Locate the cell with the specified text and output its [X, Y] center coordinate. 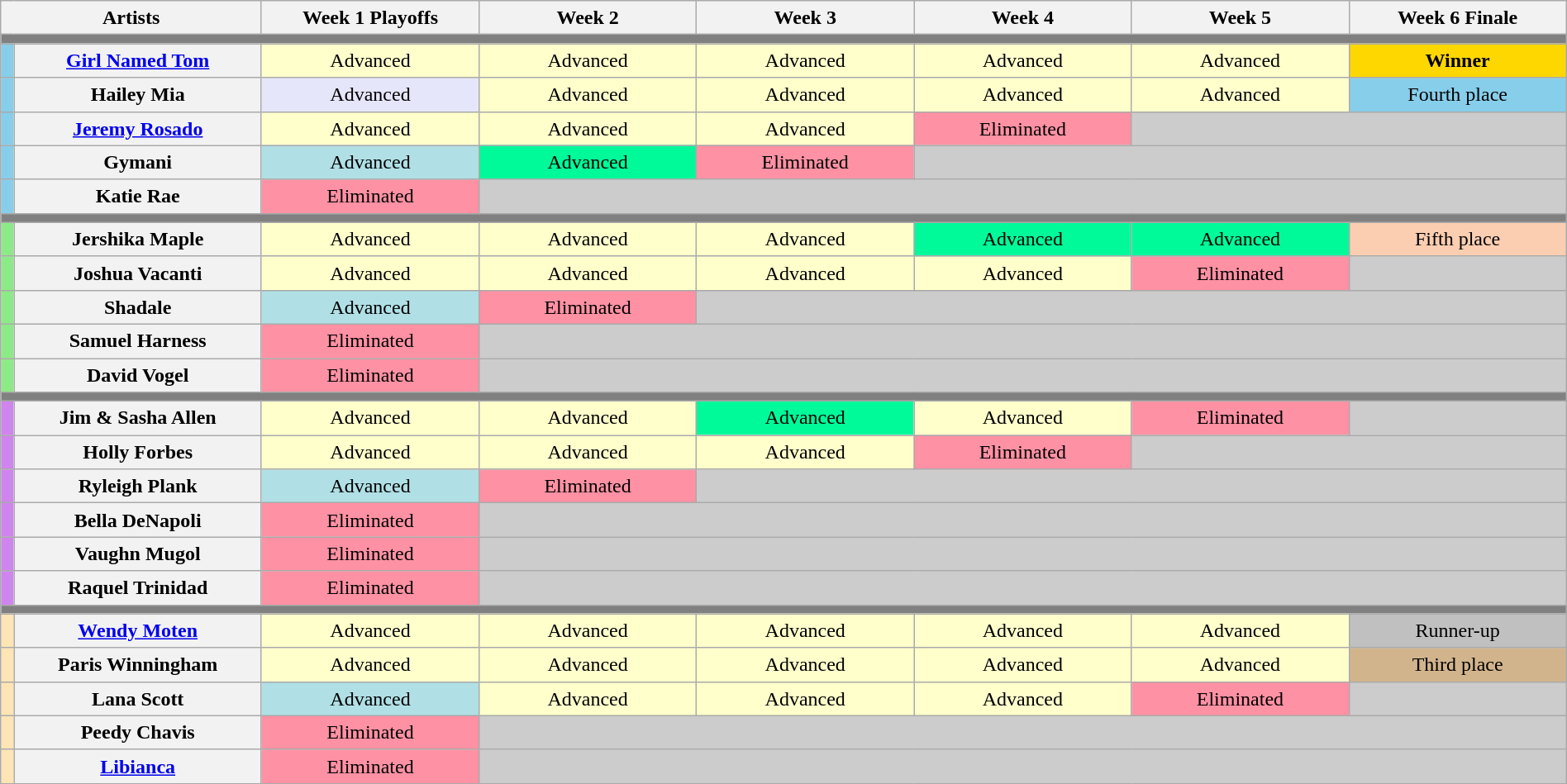
Gymani [138, 162]
Paris Winningham [138, 664]
Libianca [138, 767]
Joshua Vacanti [138, 273]
Week 2 [588, 18]
David Vogel [138, 375]
Week 6 Finale [1458, 18]
Week 3 [805, 18]
Holly Forbes [138, 453]
Lana Scott [138, 699]
Fourth place [1458, 94]
Hailey Mia [138, 94]
Samuel Harness [138, 340]
Jim & Sasha Allen [138, 418]
Peedy Chavis [138, 732]
Runner-up [1458, 631]
Bella DeNapoli [138, 520]
Wendy Moten [138, 631]
Vaughn Mugol [138, 554]
Raquel Trinidad [138, 588]
Jershika Maple [138, 240]
Fifth place [1458, 240]
Artists [131, 18]
Week 5 [1240, 18]
Third place [1458, 664]
Shadale [138, 307]
Katie Rae [138, 197]
Jeremy Rosado [138, 129]
Week 4 [1023, 18]
Winner [1458, 61]
Week 1 Playoffs [370, 18]
Girl Named Tom [138, 61]
Ryleigh Plank [138, 486]
